Determine the (X, Y) coordinate at the center of the cell enclosing the given text.  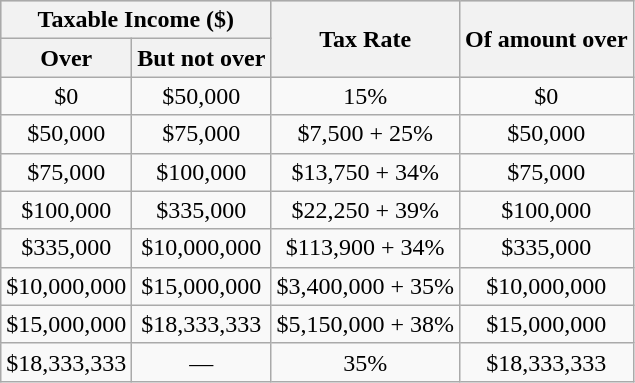
Tax Rate (366, 39)
35% (366, 362)
$5,150,000 + 38% (366, 324)
$113,900 + 34% (366, 248)
$3,400,000 + 35% (366, 286)
$22,250 + 39% (366, 210)
$13,750 + 34% (366, 172)
Taxable Income ($) (136, 20)
Of amount over (546, 39)
15% (366, 96)
$7,500 + 25% (366, 134)
But not over (202, 58)
Over (66, 58)
— (202, 362)
